Search for the cell housing the specified text and yield its [X, Y] center coordinate. 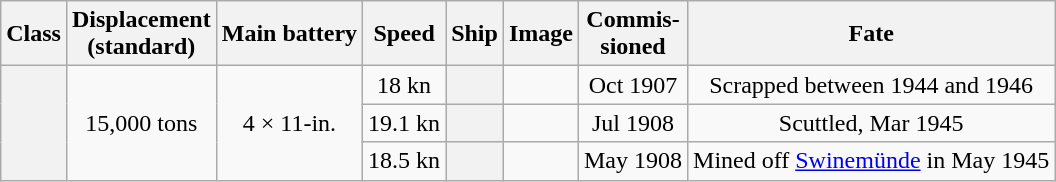
Ship [475, 34]
15,000 tons [141, 123]
Speed [404, 34]
18 kn [404, 85]
Scrapped between 1944 and 1946 [872, 85]
Fate [872, 34]
18.5 kn [404, 161]
Class [34, 34]
Commis-sioned [632, 34]
Jul 1908 [632, 123]
Main battery [289, 34]
Oct 1907 [632, 85]
4 × 11-in. [289, 123]
May 1908 [632, 161]
19.1 kn [404, 123]
Image [540, 34]
Mined off Swinemünde in May 1945 [872, 161]
Displacement(standard) [141, 34]
Scuttled, Mar 1945 [872, 123]
